Provide the (x, y) coordinate of the cell's center where the given text is located.  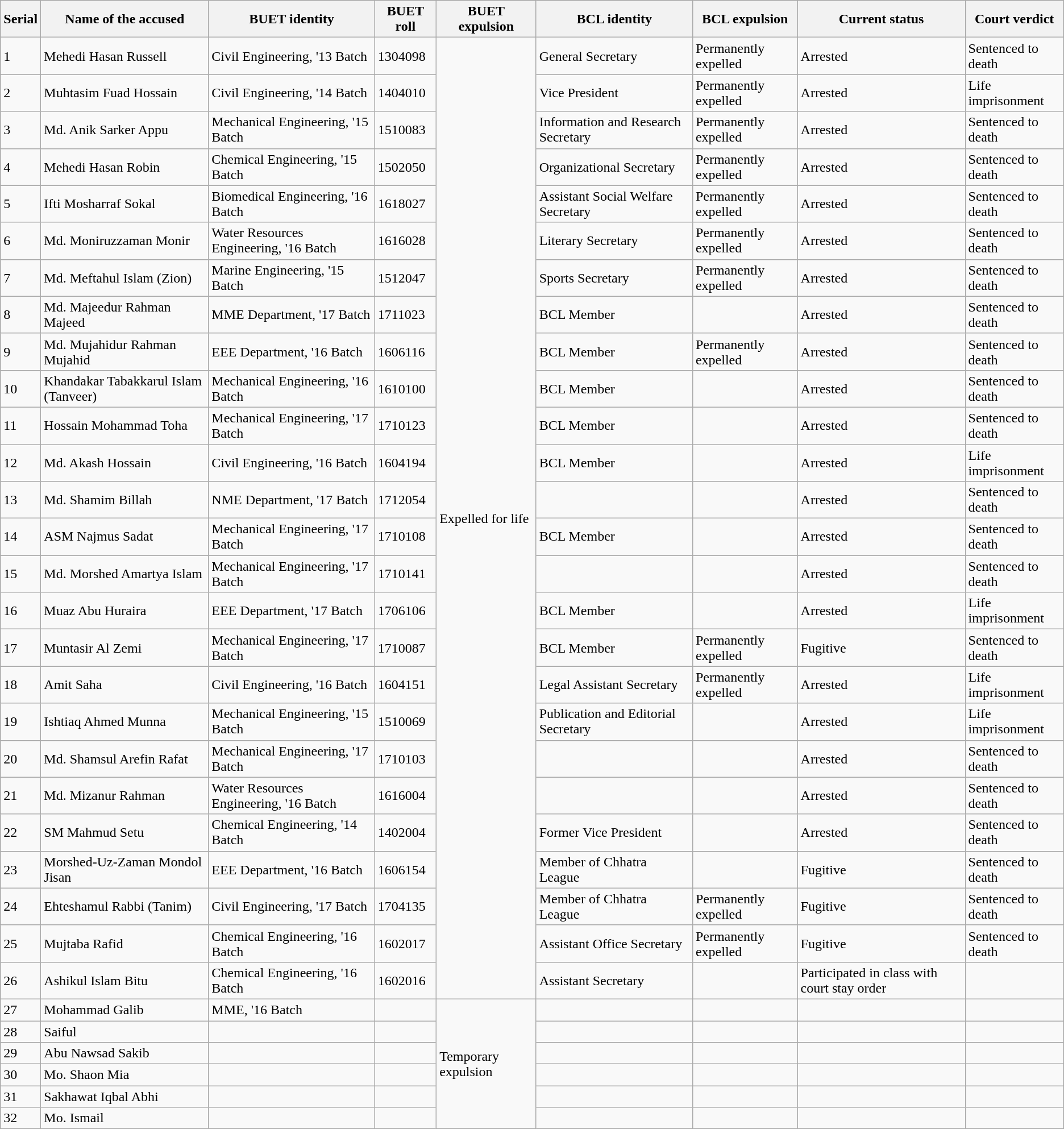
1510069 (406, 722)
Md. Morshed Amartya Islam (125, 574)
1711023 (406, 315)
1710141 (406, 574)
NME Department, '17 Batch (292, 500)
1404010 (406, 93)
1402004 (406, 832)
ASM Najmus Sadat (125, 537)
Vice President (614, 93)
14 (20, 537)
Saiful (125, 1032)
12 (20, 463)
9 (20, 351)
Md. Mujahidur Rahman Mujahid (125, 351)
MME Department, '17 Batch (292, 315)
23 (20, 870)
25 (20, 944)
28 (20, 1032)
15 (20, 574)
Md. Akash Hossain (125, 463)
27 (20, 1010)
1710123 (406, 425)
Ehteshamul Rabbi (Tanim) (125, 906)
10 (20, 389)
Md. Moniruzzaman Monir (125, 241)
31 (20, 1097)
32 (20, 1118)
18 (20, 684)
1616004 (406, 796)
Publication and Editorial Secretary (614, 722)
Mo. Ismail (125, 1118)
1616028 (406, 241)
11 (20, 425)
1710108 (406, 537)
19 (20, 722)
BUET roll (406, 19)
Civil Engineering, '17 Batch (292, 906)
Temporary expulsion (487, 1064)
Name of the accused (125, 19)
Expelled for life (487, 518)
Muaz Abu Huraira (125, 611)
General Secretary (614, 56)
7 (20, 277)
Khandakar Tabakkarul Islam (Tanveer) (125, 389)
Muntasir Al Zemi (125, 648)
Md. Shamsul Arefin Rafat (125, 758)
Court verdict (1014, 19)
Mohammad Galib (125, 1010)
1610100 (406, 389)
6 (20, 241)
SM Mahmud Setu (125, 832)
1304098 (406, 56)
Marine Engineering, '15 Batch (292, 277)
22 (20, 832)
21 (20, 796)
Abu Nawsad Sakib (125, 1053)
Assistant Social Welfare Secretary (614, 204)
1710103 (406, 758)
1510083 (406, 130)
Participated in class with court stay order (881, 980)
1604194 (406, 463)
8 (20, 315)
Mehedi Hasan Russell (125, 56)
Amit Saha (125, 684)
Current status (881, 19)
Civil Engineering, '14 Batch (292, 93)
Biomedical Engineering, '16 Batch (292, 204)
Assistant Office Secretary (614, 944)
Md. Anik Sarker Appu (125, 130)
1606116 (406, 351)
1706106 (406, 611)
1 (20, 56)
Civil Engineering, '13 Batch (292, 56)
1604151 (406, 684)
1710087 (406, 648)
Sakhawat Iqbal Abhi (125, 1097)
MME, '16 Batch (292, 1010)
Serial (20, 19)
13 (20, 500)
Mehedi Hasan Robin (125, 167)
Mo. Shaon Mia (125, 1075)
Ishtiaq Ahmed Munna (125, 722)
Mujtaba Rafid (125, 944)
Mechanical Engineering, '16 Batch (292, 389)
Md. Majeedur Rahman Majeed (125, 315)
BUET identity (292, 19)
Assistant Secretary (614, 980)
1618027 (406, 204)
4 (20, 167)
2 (20, 93)
29 (20, 1053)
1502050 (406, 167)
1602017 (406, 944)
Former Vice President (614, 832)
5 (20, 204)
1512047 (406, 277)
1602016 (406, 980)
26 (20, 980)
24 (20, 906)
Sports Secretary (614, 277)
Morshed-Uz-Zaman Mondol Jisan (125, 870)
Md. Mizanur Rahman (125, 796)
16 (20, 611)
1606154 (406, 870)
20 (20, 758)
Md. Meftahul Islam (Zion) (125, 277)
BCL identity (614, 19)
Hossain Mohammad Toha (125, 425)
3 (20, 130)
Md. Shamim Billah (125, 500)
Ifti Mosharraf Sokal (125, 204)
30 (20, 1075)
Information and Research Secretary (614, 130)
Chemical Engineering, '15 Batch (292, 167)
Organizational Secretary (614, 167)
BUET expulsion (487, 19)
BCL expulsion (745, 19)
Chemical Engineering, '14 Batch (292, 832)
Legal Assistant Secretary (614, 684)
Ashikul Islam Bitu (125, 980)
17 (20, 648)
1712054 (406, 500)
Muhtasim Fuad Hossain (125, 93)
EEE Department, '17 Batch (292, 611)
1704135 (406, 906)
Literary Secretary (614, 241)
